Return [x, y] of the center of cell containing provided text 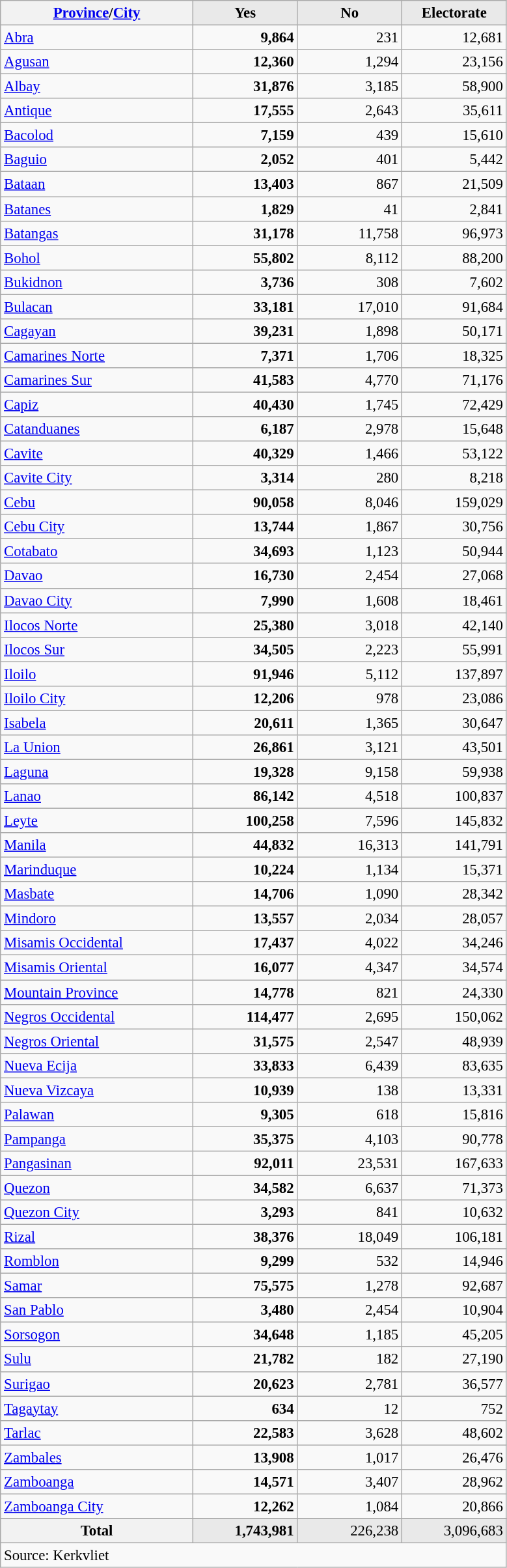
Tarlac [97, 1433]
Iloilo City [97, 699]
12 [350, 1408]
21,782 [245, 1360]
17,437 [245, 944]
10,224 [245, 870]
13,744 [245, 527]
Nueva Vizcaya [97, 1090]
Capiz [97, 404]
10,904 [454, 1310]
Bacolod [97, 135]
31,178 [245, 233]
9,305 [245, 1115]
4,770 [350, 380]
2,547 [350, 1041]
1,294 [350, 62]
44,832 [245, 845]
6,439 [350, 1065]
1,084 [350, 1506]
6,637 [350, 1188]
25,380 [245, 625]
1,829 [245, 209]
3,096,683 [454, 1531]
Davao [97, 576]
13,331 [454, 1090]
18,325 [454, 356]
2,781 [350, 1384]
Bulacan [97, 307]
Pampanga [97, 1139]
28,962 [454, 1482]
72,429 [454, 404]
18,049 [350, 1237]
Tagaytay [97, 1408]
167,633 [454, 1164]
138 [350, 1090]
22,583 [245, 1433]
Agusan [97, 62]
19,328 [245, 772]
39,231 [245, 331]
24,330 [454, 992]
7,371 [245, 356]
618 [350, 1115]
401 [350, 160]
Electorate [454, 13]
48,939 [454, 1041]
5,442 [454, 160]
15,816 [454, 1115]
14,946 [454, 1261]
Negros Oriental [97, 1041]
Zamboanga [97, 1482]
40,430 [245, 404]
7,159 [245, 135]
4,518 [350, 796]
439 [350, 135]
9,158 [350, 772]
92,687 [454, 1286]
58,900 [454, 87]
55,802 [245, 258]
Bohol [97, 258]
2,643 [350, 111]
5,112 [350, 674]
Misamis Oriental [97, 968]
34,246 [454, 944]
1,745 [350, 404]
35,375 [245, 1139]
Camarines Sur [97, 380]
141,791 [454, 845]
13,403 [245, 184]
Camarines Norte [97, 356]
1,706 [350, 356]
6,187 [245, 429]
20,611 [245, 723]
3,480 [245, 1310]
532 [350, 1261]
15,610 [454, 135]
8,218 [454, 478]
Cebu City [97, 527]
16,077 [245, 968]
Nueva Ecija [97, 1065]
San Pablo [97, 1310]
3,185 [350, 87]
50,944 [454, 552]
23,531 [350, 1164]
17,010 [350, 307]
1,123 [350, 552]
1,090 [350, 894]
9,299 [245, 1261]
Batangas [97, 233]
16,730 [245, 576]
91,946 [245, 674]
1,867 [350, 527]
10,939 [245, 1090]
16,313 [350, 845]
71,176 [454, 380]
12,360 [245, 62]
26,861 [245, 748]
Negros Occidental [97, 1016]
20,866 [454, 1506]
38,376 [245, 1237]
14,778 [245, 992]
Yes [245, 13]
Samar [97, 1286]
226,238 [350, 1531]
Bataan [97, 184]
Leyte [97, 821]
28,342 [454, 894]
Manila [97, 845]
83,635 [454, 1065]
34,574 [454, 968]
4,022 [350, 944]
4,103 [350, 1139]
Bukidnon [97, 282]
159,029 [454, 503]
45,205 [454, 1335]
7,990 [245, 600]
55,991 [454, 649]
Lanao [97, 796]
34,693 [245, 552]
71,373 [454, 1188]
3,293 [245, 1212]
280 [350, 478]
31,575 [245, 1041]
88,200 [454, 258]
27,068 [454, 576]
100,837 [454, 796]
Rizal [97, 1237]
13,908 [245, 1457]
3,407 [350, 1482]
Mindoro [97, 919]
Cebu [97, 503]
3,628 [350, 1433]
42,140 [454, 625]
30,756 [454, 527]
Romblon [97, 1261]
100,258 [245, 821]
Surigao [97, 1384]
2,052 [245, 160]
Mountain Province [97, 992]
145,832 [454, 821]
1,365 [350, 723]
Source: Kerkvliet [254, 1555]
Cavite City [97, 478]
48,602 [454, 1433]
Davao City [97, 600]
7,596 [350, 821]
182 [350, 1360]
50,171 [454, 331]
114,477 [245, 1016]
308 [350, 282]
35,611 [454, 111]
10,632 [454, 1212]
86,142 [245, 796]
Province/City [97, 13]
34,505 [245, 649]
1,466 [350, 454]
23,086 [454, 699]
28,057 [454, 919]
7,602 [454, 282]
96,973 [454, 233]
15,648 [454, 429]
9,864 [245, 38]
40,329 [245, 454]
36,577 [454, 1384]
18,461 [454, 600]
90,058 [245, 503]
20,623 [245, 1384]
2,841 [454, 209]
91,684 [454, 307]
821 [350, 992]
Zambales [97, 1457]
Masbate [97, 894]
14,706 [245, 894]
23,156 [454, 62]
La Union [97, 748]
1,608 [350, 600]
231 [350, 38]
8,046 [350, 503]
15,371 [454, 870]
1,278 [350, 1286]
752 [454, 1408]
Ilocos Norte [97, 625]
12,681 [454, 38]
Cavite [97, 454]
841 [350, 1212]
Sulu [97, 1360]
1,743,981 [245, 1531]
33,833 [245, 1065]
Batanes [97, 209]
Palawan [97, 1115]
978 [350, 699]
1,134 [350, 870]
17,555 [245, 111]
3,736 [245, 282]
Laguna [97, 772]
1,017 [350, 1457]
1,185 [350, 1335]
2,695 [350, 1016]
2,978 [350, 429]
43,501 [454, 748]
Baguio [97, 160]
No [350, 13]
Antique [97, 111]
137,897 [454, 674]
12,206 [245, 699]
59,938 [454, 772]
Isabela [97, 723]
Total [97, 1531]
634 [245, 1408]
3,121 [350, 748]
8,112 [350, 258]
Misamis Occidental [97, 944]
Iloilo [97, 674]
2,223 [350, 649]
150,062 [454, 1016]
41,583 [245, 380]
75,575 [245, 1286]
34,648 [245, 1335]
Quezon [97, 1188]
34,582 [245, 1188]
13,557 [245, 919]
Cotabato [97, 552]
Marinduque [97, 870]
Ilocos Sur [97, 649]
12,262 [245, 1506]
Cagayan [97, 331]
3,314 [245, 478]
30,647 [454, 723]
Quezon City [97, 1212]
53,122 [454, 454]
21,509 [454, 184]
2,034 [350, 919]
41 [350, 209]
Albay [97, 87]
26,476 [454, 1457]
11,758 [350, 233]
31,876 [245, 87]
Sorsogon [97, 1335]
27,190 [454, 1360]
1,898 [350, 331]
33,181 [245, 307]
867 [350, 184]
14,571 [245, 1482]
Pangasinan [97, 1164]
Zamboanga City [97, 1506]
4,347 [350, 968]
92,011 [245, 1164]
Abra [97, 38]
Catanduanes [97, 429]
106,181 [454, 1237]
90,778 [454, 1139]
3,018 [350, 625]
